Extract the [x, y] coordinate from the center of the cell holding the provided text.  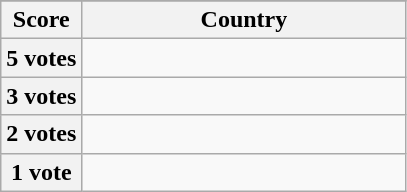
Country [244, 20]
1 vote [42, 172]
2 votes [42, 134]
3 votes [42, 96]
5 votes [42, 58]
Score [42, 20]
